Return the (x, y) coordinate for the center point of the cell that contains the specified text.  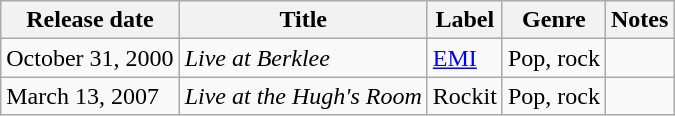
Title (303, 20)
Live at Berklee (303, 58)
Notes (639, 20)
March 13, 2007 (90, 96)
Genre (554, 20)
Live at the Hugh's Room (303, 96)
Label (464, 20)
Rockit (464, 96)
EMI (464, 58)
October 31, 2000 (90, 58)
Release date (90, 20)
